Provide the [x, y] coordinate of the cell's center where the given text is located.  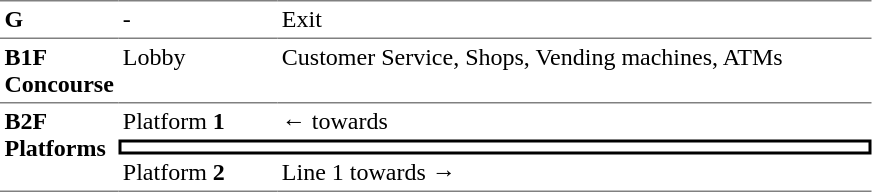
Exit [574, 19]
G [59, 19]
Line 1 towards → [574, 173]
Lobby [198, 71]
- [198, 19]
Platform 1 [198, 122]
B1FConcourse [59, 71]
B2FPlatforms [59, 148]
← towards [574, 122]
Platform 2 [198, 173]
Customer Service, Shops, Vending machines, ATMs [574, 71]
